Scan for the cell matching the given text and deliver its (x, y) coordinate at center. 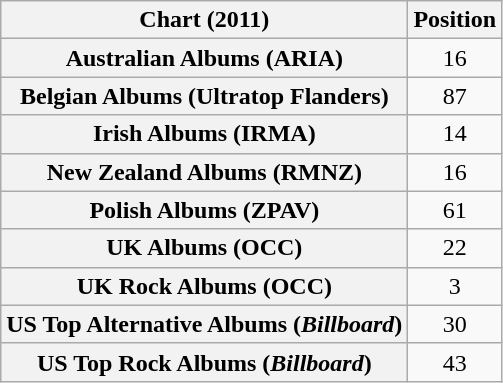
14 (455, 134)
US Top Alternative Albums (Billboard) (204, 324)
Chart (2011) (204, 20)
Belgian Albums (Ultratop Flanders) (204, 96)
UK Albums (OCC) (204, 248)
87 (455, 96)
Position (455, 20)
US Top Rock Albums (Billboard) (204, 362)
3 (455, 286)
UK Rock Albums (OCC) (204, 286)
22 (455, 248)
Australian Albums (ARIA) (204, 58)
61 (455, 210)
Polish Albums (ZPAV) (204, 210)
New Zealand Albums (RMNZ) (204, 172)
Irish Albums (IRMA) (204, 134)
30 (455, 324)
43 (455, 362)
